Detect which cell encompasses the target text, then output its (x, y) center coordinate. 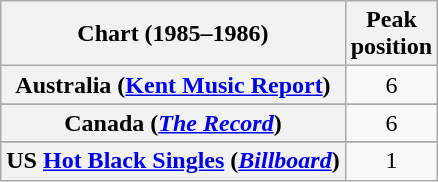
Canada (The Record) (173, 123)
Australia (Kent Music Report) (173, 85)
US Hot Black Singles (Billboard) (173, 161)
Peakposition (391, 34)
1 (391, 161)
Chart (1985–1986) (173, 34)
